Provide the [x, y] coordinate of the cell's center where the given text is located.  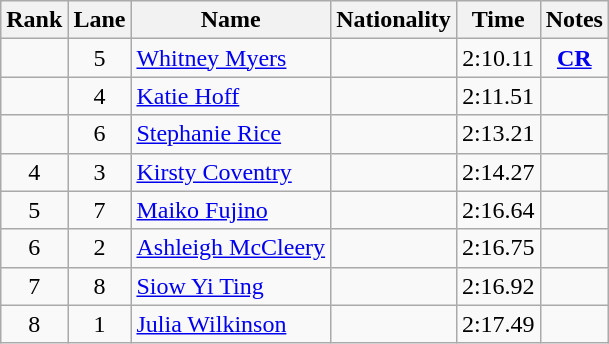
Name [231, 20]
Julia Wilkinson [231, 324]
2:16.64 [498, 210]
2:13.21 [498, 134]
Maiko Fujino [231, 210]
Rank [34, 20]
3 [100, 172]
2:14.27 [498, 172]
Stephanie Rice [231, 134]
2:11.51 [498, 96]
CR [574, 58]
Siow Yi Ting [231, 286]
Katie Hoff [231, 96]
2:17.49 [498, 324]
Ashleigh McCleery [231, 248]
Whitney Myers [231, 58]
Lane [100, 20]
2:10.11 [498, 58]
2:16.92 [498, 286]
Notes [574, 20]
1 [100, 324]
Nationality [394, 20]
Time [498, 20]
2:16.75 [498, 248]
2 [100, 248]
Kirsty Coventry [231, 172]
